Scan for the cell matching the given text and deliver its (X, Y) coordinate at center. 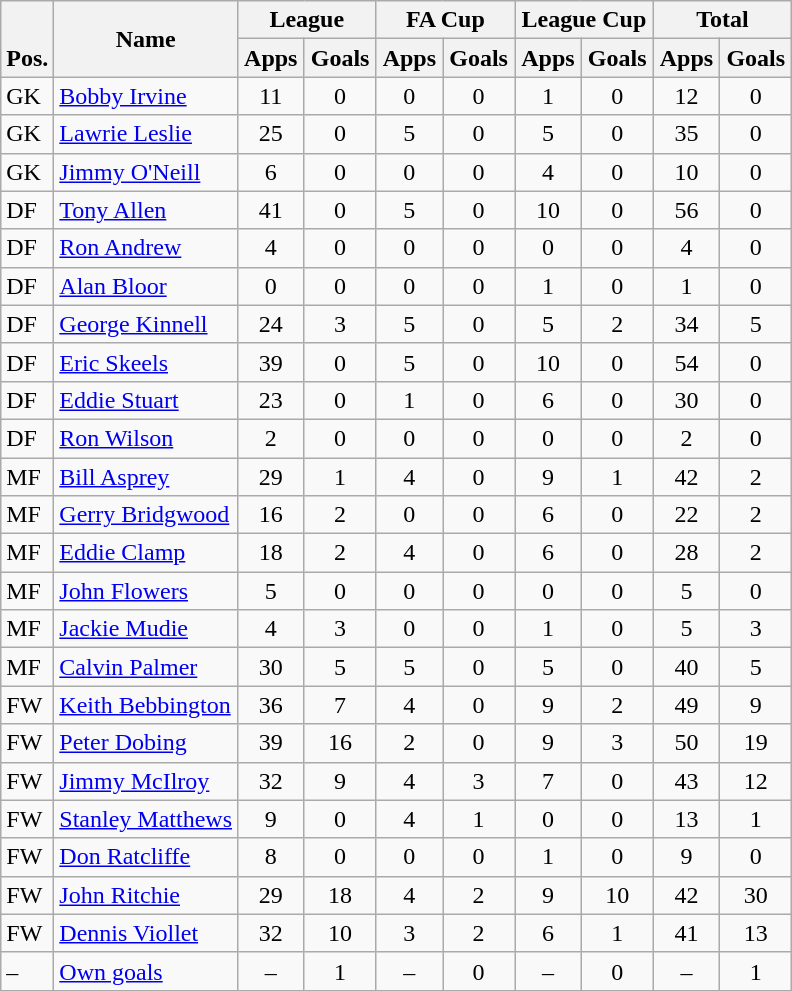
Don Ratcliffe (146, 857)
Jimmy O'Neill (146, 172)
36 (272, 705)
43 (686, 781)
John Ritchie (146, 895)
Total (722, 20)
Eric Skeels (146, 362)
25 (272, 134)
Bill Asprey (146, 477)
Eddie Stuart (146, 400)
Keith Bebbington (146, 705)
56 (686, 210)
Pos. (28, 39)
FA Cup (446, 20)
League Cup (584, 20)
Dennis Viollet (146, 933)
22 (686, 515)
Own goals (146, 971)
50 (686, 743)
Lawrie Leslie (146, 134)
Alan Bloor (146, 286)
Bobby Irvine (146, 96)
Peter Dobing (146, 743)
40 (686, 667)
Ron Wilson (146, 438)
Stanley Matthews (146, 819)
54 (686, 362)
11 (272, 96)
23 (272, 400)
Jackie Mudie (146, 629)
John Flowers (146, 591)
19 (756, 743)
Name (146, 39)
34 (686, 324)
Jimmy McIlroy (146, 781)
Tony Allen (146, 210)
Calvin Palmer (146, 667)
28 (686, 553)
Gerry Bridgwood (146, 515)
George Kinnell (146, 324)
Eddie Clamp (146, 553)
24 (272, 324)
49 (686, 705)
League (308, 20)
Ron Andrew (146, 248)
8 (272, 857)
35 (686, 134)
